Scan for the cell matching the given text and deliver its [x, y] coordinate at center. 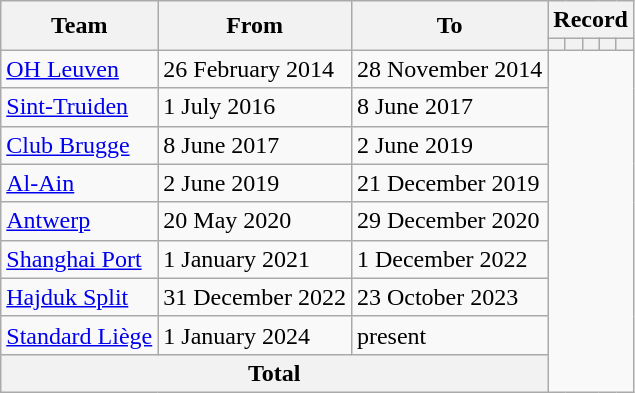
OH Leuven [80, 69]
From [255, 26]
Antwerp [80, 221]
28 November 2014 [449, 69]
Al-Ain [80, 183]
23 October 2023 [449, 297]
Total [274, 373]
Shanghai Port [80, 259]
1 January 2021 [255, 259]
Sint-Truiden [80, 107]
Record [591, 20]
present [449, 335]
31 December 2022 [255, 297]
21 December 2019 [449, 183]
To [449, 26]
Club Brugge [80, 145]
29 December 2020 [449, 221]
1 December 2022 [449, 259]
Standard Liège [80, 335]
Team [80, 26]
26 February 2014 [255, 69]
20 May 2020 [255, 221]
Hajduk Split [80, 297]
1 January 2024 [255, 335]
1 July 2016 [255, 107]
